Provide the [X, Y] coordinate of the cell's center where the given text is located.  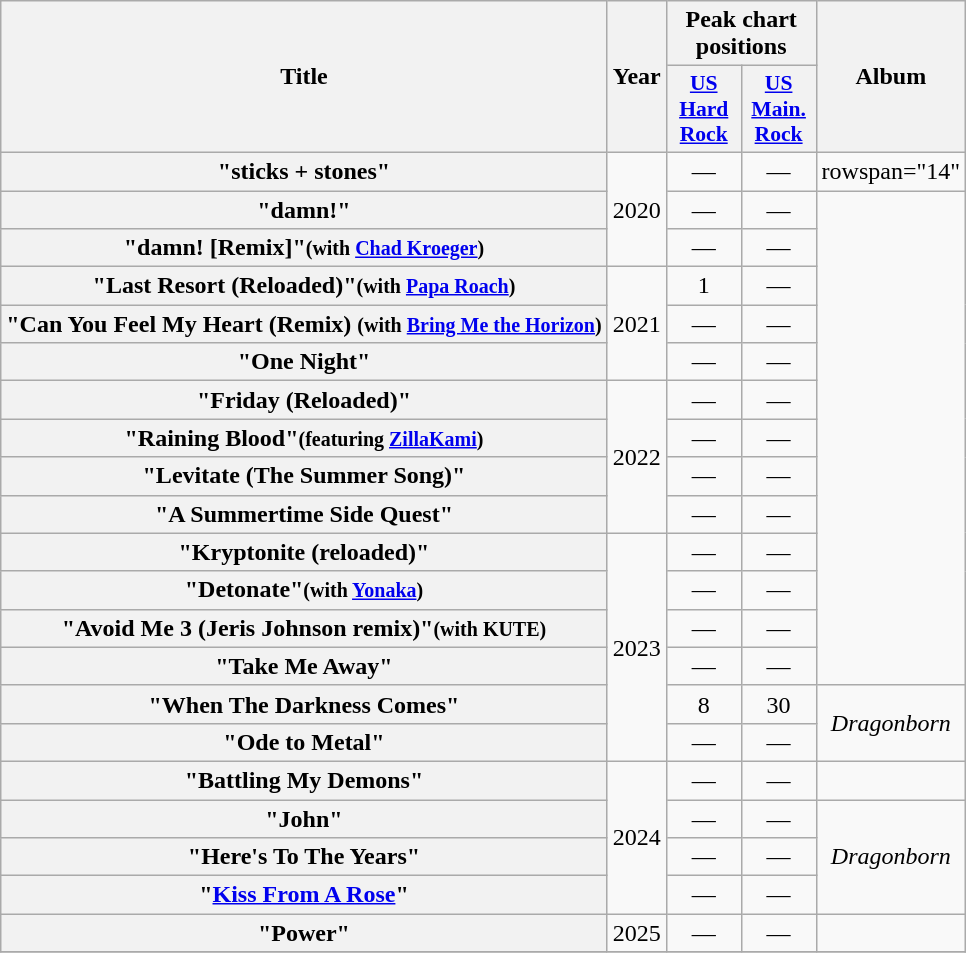
"damn!" [304, 209]
"Can You Feel My Heart (Remix) (with Bring Me the Horizon) [304, 324]
"When The Darkness Comes" [304, 704]
"Power" [304, 933]
"damn! [Remix]"(with Chad Kroeger) [304, 248]
"Friday (Reloaded)" [304, 400]
Peak chart positions [741, 34]
"Levitate (The Summer Song)" [304, 476]
2021 [636, 324]
"One Night" [304, 362]
"Raining Blood"(featuring ZillaKami) [304, 438]
Album [891, 77]
8 [704, 704]
Title [304, 77]
2020 [636, 209]
"Ode to Metal" [304, 742]
"John" [304, 819]
"Last Resort (Reloaded)"(with Papa Roach) [304, 286]
"Take Me Away" [304, 666]
30 [778, 704]
"Battling My Demons" [304, 780]
"Detonate"(with Yonaka) [304, 590]
"Here's To The Years" [304, 857]
1 [704, 286]
rowspan="14" [891, 171]
"A Summertime Side Quest" [304, 514]
US Hard Rock [704, 110]
2023 [636, 647]
USMain.Rock [778, 110]
"sticks + stones" [304, 171]
2024 [636, 837]
2025 [636, 933]
"Kiss From A Rose" [304, 895]
"Avoid Me 3 (Jeris Johnson remix)"(with KUTE) [304, 628]
2022 [636, 457]
Year [636, 77]
"Kryptonite (reloaded)" [304, 552]
